Return the (x, y) coordinate for the center point of the cell that contains the specified text.  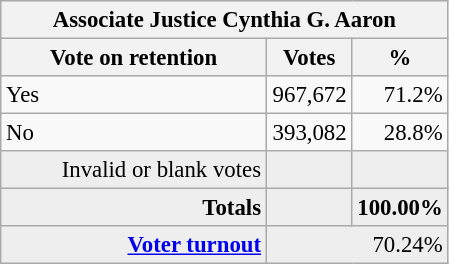
Vote on retention (134, 58)
100.00% (400, 208)
Invalid or blank votes (134, 170)
Totals (134, 208)
No (134, 133)
Voter turnout (134, 245)
967,672 (309, 95)
70.24% (357, 245)
71.2% (400, 95)
28.8% (400, 133)
Votes (309, 58)
% (400, 58)
393,082 (309, 133)
Associate Justice Cynthia G. Aaron (224, 20)
Yes (134, 95)
